Identify which cell holds the provided text, then report its [X, Y] central coordinate. 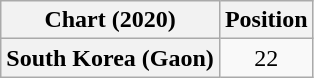
Position [266, 20]
South Korea (Gaon) [110, 58]
Chart (2020) [110, 20]
22 [266, 58]
